Output the (X, Y) coordinate of the center of the cell containing the given text.  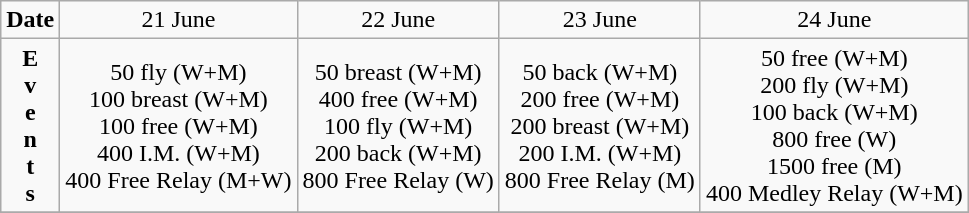
23 June (600, 20)
21 June (178, 20)
Events (30, 126)
50 free (W+M) 200 fly (W+M) 100 back (W+M) 800 free (W) 1500 free (M) 400 Medley Relay (W+M) (834, 126)
50 fly (W+M) 100 breast (W+M) 100 free (W+M) 400 I.M. (W+M) 400 Free Relay (M+W) (178, 126)
24 June (834, 20)
Date (30, 20)
22 June (398, 20)
50 back (W+M) 200 free (W+M) 200 breast (W+M) 200 I.M. (W+M) 800 Free Relay (M) (600, 126)
50 breast (W+M) 400 free (W+M) 100 fly (W+M) 200 back (W+M) 800 Free Relay (W) (398, 126)
